Detect which cell encompasses the target text, then output its [x, y] center coordinate. 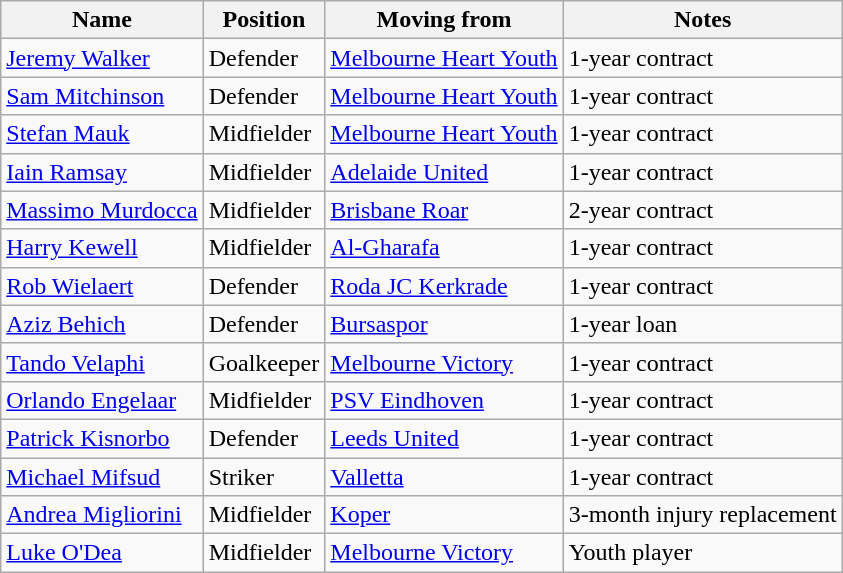
Jeremy Walker [102, 58]
Patrick Kisnorbo [102, 438]
Notes [702, 20]
Stefan Mauk [102, 134]
3-month injury replacement [702, 515]
PSV Eindhoven [444, 400]
Tando Velaphi [102, 362]
Luke O'Dea [102, 553]
Massimo Murdocca [102, 210]
Roda JC Kerkrade [444, 286]
Goalkeeper [264, 362]
Aziz Behich [102, 324]
Valletta [444, 477]
Brisbane Roar [444, 210]
Al-Gharafa [444, 248]
Moving from [444, 20]
Rob Wielaert [102, 286]
Adelaide United [444, 172]
Position [264, 20]
Harry Kewell [102, 248]
Name [102, 20]
Michael Mifsud [102, 477]
Leeds United [444, 438]
Striker [264, 477]
Sam Mitchinson [102, 96]
Orlando Engelaar [102, 400]
Bursaspor [444, 324]
Youth player [702, 553]
2-year contract [702, 210]
1-year loan [702, 324]
Koper [444, 515]
Iain Ramsay [102, 172]
Andrea Migliorini [102, 515]
